Determine the [x, y] coordinate at the center of the cell enclosing the given text.  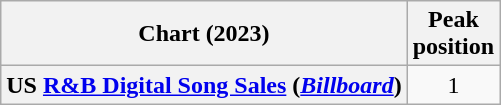
US R&B Digital Song Sales (Billboard) [204, 85]
Chart (2023) [204, 34]
1 [453, 85]
Peakposition [453, 34]
